From the cell containing the given text, extract its center point as [x, y] coordinate. 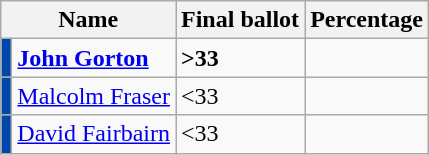
Name [88, 20]
David Fairbairn [94, 134]
>33 [240, 58]
Percentage [367, 20]
Final ballot [240, 20]
John Gorton [94, 58]
Malcolm Fraser [94, 96]
